Scan for the cell matching the given text and deliver its [X, Y] coordinate at center. 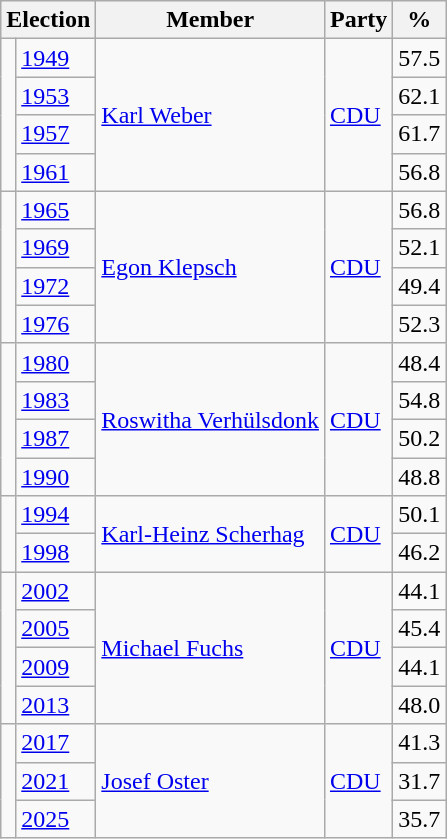
1949 [56, 58]
35.7 [420, 819]
1998 [56, 553]
Karl-Heinz Scherhag [210, 534]
50.2 [420, 438]
% [420, 20]
54.8 [420, 400]
48.0 [420, 705]
48.4 [420, 362]
Egon Klepsch [210, 267]
1953 [56, 96]
50.1 [420, 515]
52.1 [420, 248]
1987 [56, 438]
1990 [56, 477]
61.7 [420, 134]
1994 [56, 515]
1965 [56, 210]
2021 [56, 781]
41.3 [420, 743]
1983 [56, 400]
Josef Oster [210, 781]
Roswitha Verhülsdonk [210, 419]
45.4 [420, 629]
Party [358, 20]
49.4 [420, 286]
Karl Weber [210, 115]
1972 [56, 286]
2005 [56, 629]
62.1 [420, 96]
Election [48, 20]
2025 [56, 819]
1980 [56, 362]
46.2 [420, 553]
57.5 [420, 58]
2002 [56, 591]
2009 [56, 667]
2017 [56, 743]
31.7 [420, 781]
52.3 [420, 324]
1976 [56, 324]
Member [210, 20]
1969 [56, 248]
48.8 [420, 477]
2013 [56, 705]
1961 [56, 172]
Michael Fuchs [210, 648]
1957 [56, 134]
